Output the (x, y) coordinate of the center of the cell containing the given text.  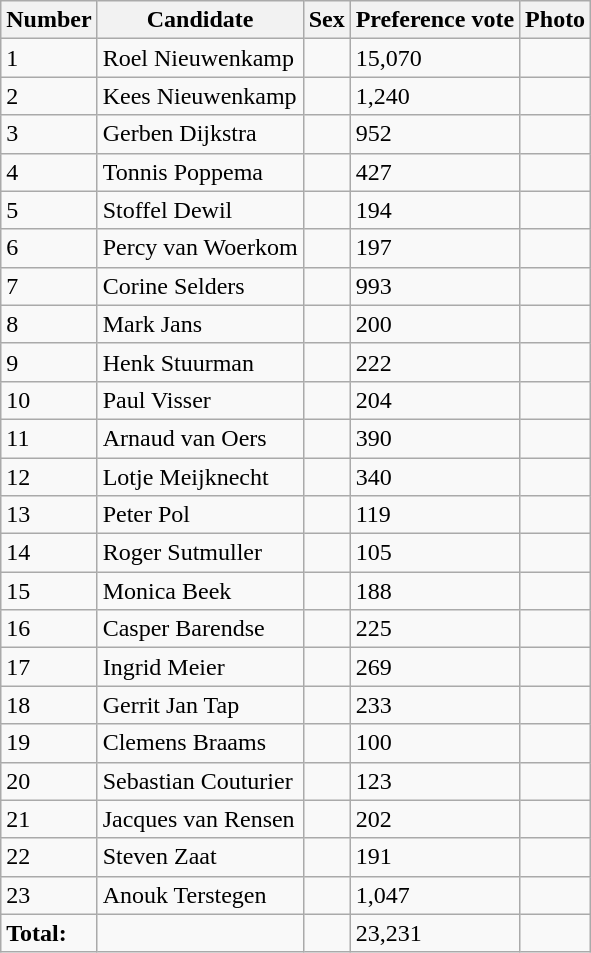
3 (49, 134)
Sex (326, 20)
17 (49, 667)
1 (49, 58)
Candidate (200, 20)
22 (49, 857)
Sebastian Couturier (200, 781)
Tonnis Poppema (200, 172)
Roel Nieuwenkamp (200, 58)
Steven Zaat (200, 857)
Arnaud van Oers (200, 438)
204 (434, 400)
1,047 (434, 895)
15 (49, 591)
123 (434, 781)
6 (49, 248)
194 (434, 210)
202 (434, 819)
191 (434, 857)
222 (434, 362)
20 (49, 781)
952 (434, 134)
11 (49, 438)
Photo (556, 20)
Preference vote (434, 20)
18 (49, 705)
Corine Selders (200, 286)
8 (49, 324)
9 (49, 362)
23,231 (434, 933)
7 (49, 286)
2 (49, 96)
Ingrid Meier (200, 667)
13 (49, 515)
Henk Stuurman (200, 362)
10 (49, 400)
5 (49, 210)
Paul Visser (200, 400)
Percy van Woerkom (200, 248)
Gerrit Jan Tap (200, 705)
Stoffel Dewil (200, 210)
105 (434, 553)
Gerben Dijkstra (200, 134)
16 (49, 629)
Roger Sutmuller (200, 553)
Anouk Terstegen (200, 895)
Clemens Braams (200, 743)
427 (434, 172)
Total: (49, 933)
233 (434, 705)
Lotje Meijknecht (200, 477)
Mark Jans (200, 324)
225 (434, 629)
340 (434, 477)
19 (49, 743)
Casper Barendse (200, 629)
14 (49, 553)
100 (434, 743)
1,240 (434, 96)
200 (434, 324)
4 (49, 172)
21 (49, 819)
12 (49, 477)
188 (434, 591)
15,070 (434, 58)
23 (49, 895)
Peter Pol (200, 515)
119 (434, 515)
390 (434, 438)
269 (434, 667)
197 (434, 248)
Monica Beek (200, 591)
Number (49, 20)
Jacques van Rensen (200, 819)
993 (434, 286)
Kees Nieuwenkamp (200, 96)
